Return the (X, Y) coordinate for the center point of the cell that contains the specified text.  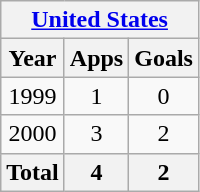
Total (33, 172)
2000 (33, 134)
Year (33, 58)
1 (96, 96)
Apps (96, 58)
0 (164, 96)
1999 (33, 96)
4 (96, 172)
Goals (164, 58)
United States (100, 20)
3 (96, 134)
